Search for the cell housing the specified text and yield its (X, Y) center coordinate. 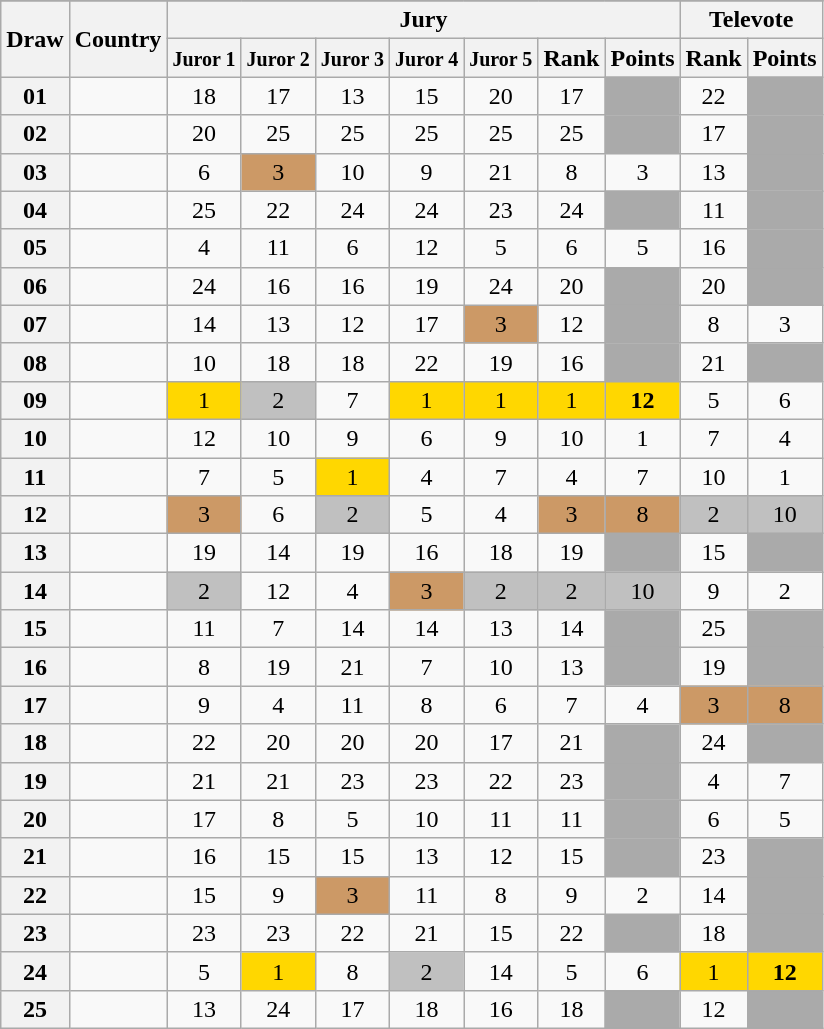
01 (35, 96)
02 (35, 134)
08 (35, 362)
Juror 2 (278, 58)
Draw (35, 39)
05 (35, 248)
Country (118, 39)
03 (35, 172)
Juror 1 (204, 58)
06 (35, 286)
Jury (424, 20)
Juror 5 (501, 58)
Televote (751, 20)
04 (35, 210)
Juror 3 (352, 58)
09 (35, 400)
07 (35, 324)
Juror 4 (426, 58)
